Determine the [X, Y] coordinate at the center of the cell enclosing the given text.  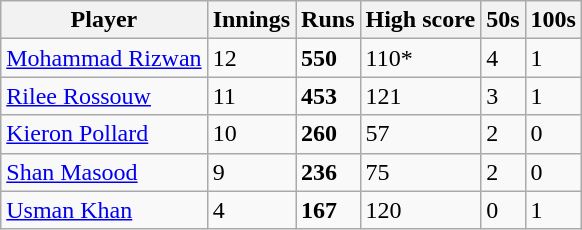
Usman Khan [104, 210]
75 [420, 172]
Runs [328, 20]
167 [328, 210]
110* [420, 58]
Mohammad Rizwan [104, 58]
236 [328, 172]
High score [420, 20]
550 [328, 58]
100s [553, 20]
Rilee Rossouw [104, 96]
11 [251, 96]
Shan Masood [104, 172]
9 [251, 172]
57 [420, 134]
Player [104, 20]
Innings [251, 20]
453 [328, 96]
Kieron Pollard [104, 134]
121 [420, 96]
120 [420, 210]
260 [328, 134]
12 [251, 58]
10 [251, 134]
50s [503, 20]
3 [503, 96]
